Search for the cell housing the specified text and yield its [x, y] center coordinate. 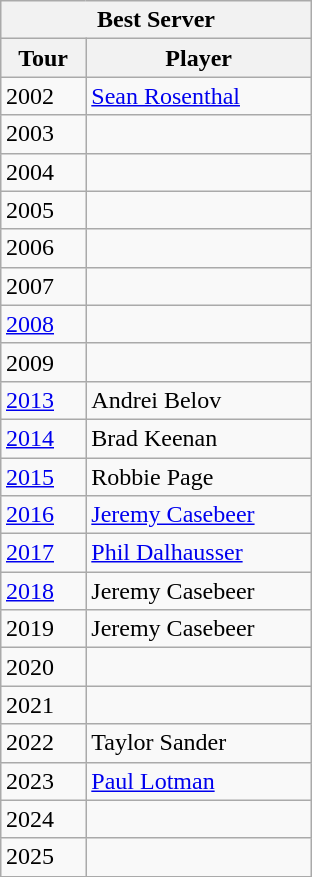
2025 [42, 857]
Sean Rosenthal [199, 96]
2024 [42, 819]
2019 [42, 629]
Andrei Belov [199, 400]
Taylor Sander [199, 743]
2015 [42, 477]
2009 [42, 362]
2020 [42, 667]
Paul Lotman [199, 781]
2008 [42, 324]
2023 [42, 781]
Best Server [156, 20]
Robbie Page [199, 477]
2016 [42, 515]
2006 [42, 248]
2003 [42, 134]
2022 [42, 743]
2004 [42, 172]
2014 [42, 438]
Player [199, 58]
2017 [42, 553]
2007 [42, 286]
Brad Keenan [199, 438]
2013 [42, 400]
2018 [42, 591]
2005 [42, 210]
2021 [42, 705]
2002 [42, 96]
Phil Dalhausser [199, 553]
Tour [42, 58]
